Scan for the cell matching the given text and deliver its [x, y] coordinate at center. 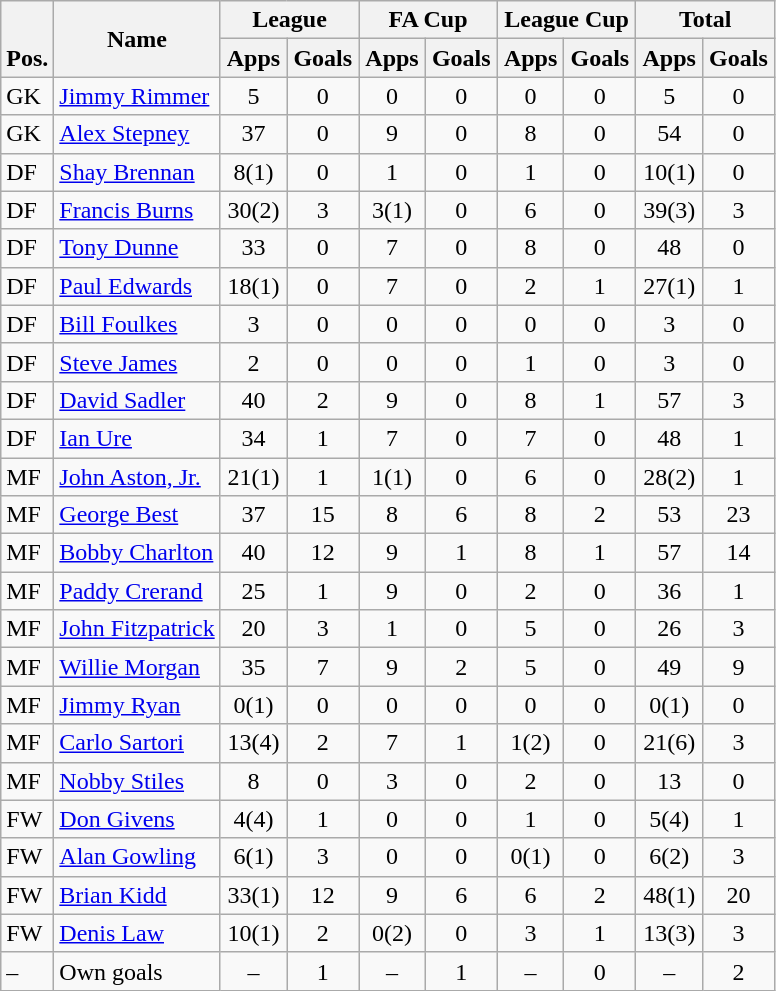
League Cup [566, 20]
35 [254, 667]
Name [137, 39]
25 [254, 591]
4(4) [254, 819]
6(2) [670, 857]
Jimmy Ryan [137, 705]
Brian Kidd [137, 895]
Alan Gowling [137, 857]
15 [323, 515]
Carlo Sartori [137, 743]
27(1) [670, 286]
Shay Brennan [137, 172]
0(2) [392, 933]
Paul Edwards [137, 286]
18(1) [254, 286]
Alex Stepney [137, 134]
30(2) [254, 210]
36 [670, 591]
Willie Morgan [137, 667]
14 [738, 553]
48(1) [670, 895]
53 [670, 515]
28(2) [670, 477]
Don Givens [137, 819]
George Best [137, 515]
23 [738, 515]
FA Cup [428, 20]
13(4) [254, 743]
Tony Dunne [137, 248]
8(1) [254, 172]
Paddy Crerand [137, 591]
David Sadler [137, 400]
Total [706, 20]
League [290, 20]
33 [254, 248]
1(1) [392, 477]
3(1) [392, 210]
26 [670, 629]
Bill Foulkes [137, 324]
1(2) [530, 743]
49 [670, 667]
Pos. [28, 39]
Francis Burns [137, 210]
John Aston, Jr. [137, 477]
21(6) [670, 743]
5(4) [670, 819]
John Fitzpatrick [137, 629]
Ian Ure [137, 438]
13 [670, 781]
Jimmy Rimmer [137, 96]
33(1) [254, 895]
39(3) [670, 210]
21(1) [254, 477]
Own goals [137, 971]
Denis Law [137, 933]
6(1) [254, 857]
Bobby Charlton [137, 553]
54 [670, 134]
Nobby Stiles [137, 781]
Steve James [137, 362]
34 [254, 438]
13(3) [670, 933]
